Locate the cell with the specified text and output its (x, y) center coordinate. 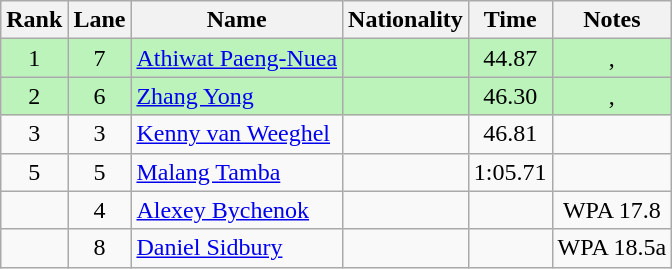
Malang Tamba (237, 172)
Notes (612, 20)
7 (100, 58)
46.30 (510, 96)
6 (100, 96)
Time (510, 20)
Alexey Bychenok (237, 210)
Zhang Yong (237, 96)
Kenny van Weeghel (237, 134)
WPA 18.5a (612, 248)
WPA 17.8 (612, 210)
Nationality (406, 20)
Daniel Sidbury (237, 248)
Name (237, 20)
Lane (100, 20)
1:05.71 (510, 172)
1 (34, 58)
Athiwat Paeng-Nuea (237, 58)
44.87 (510, 58)
2 (34, 96)
46.81 (510, 134)
4 (100, 210)
8 (100, 248)
Rank (34, 20)
